Scan for the cell matching the given text and deliver its [x, y] coordinate at center. 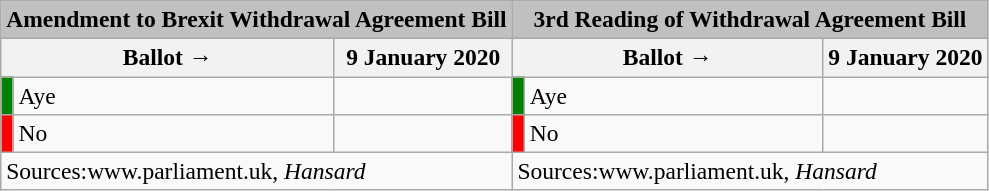
Amendment to Brexit Withdrawal Agreement Bill [256, 19]
3rd Reading of Withdrawal Agreement Bill [750, 19]
